Find where the given text appears and provide that cell's center as [X, Y] coordinate. 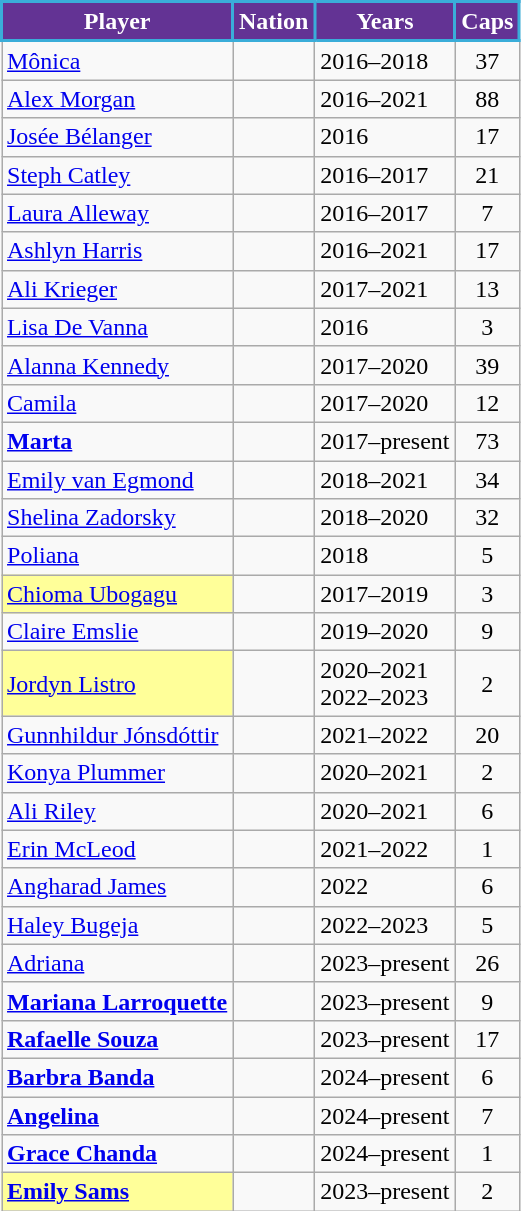
Adriana [118, 963]
2019–2020 [385, 632]
Chioma Ubogagu [118, 594]
2020–20212022–2023 [385, 684]
2018 [385, 556]
Nation [274, 22]
Alanna Kennedy [118, 365]
Emily Sams [118, 1192]
Lisa De Vanna [118, 327]
Jordyn Listro [118, 684]
Claire Emslie [118, 632]
Ashlyn Harris [118, 251]
Angelina [118, 1115]
Gunnhildur Jónsdóttir [118, 735]
2017–2021 [385, 289]
20 [488, 735]
88 [488, 99]
2017–present [385, 441]
Marta [118, 441]
Emily van Egmond [118, 479]
2022 [385, 887]
Konya Plummer [118, 773]
21 [488, 175]
2017–2019 [385, 594]
Laura Alleway [118, 213]
Steph Catley [118, 175]
37 [488, 60]
Ali Riley [118, 811]
2016–2018 [385, 60]
Alex Morgan [118, 99]
39 [488, 365]
2022–2023 [385, 925]
2018–2021 [385, 479]
Angharad James [118, 887]
Barbra Banda [118, 1077]
Erin McLeod [118, 849]
Poliana [118, 556]
13 [488, 289]
Camila [118, 403]
Years [385, 22]
Grace Chanda [118, 1154]
Ali Krieger [118, 289]
34 [488, 479]
Mariana Larroquette [118, 1001]
Caps [488, 22]
2018–2020 [385, 518]
32 [488, 518]
26 [488, 963]
Haley Bugeja [118, 925]
Shelina Zadorsky [118, 518]
Mônica [118, 60]
73 [488, 441]
Rafaelle Souza [118, 1039]
12 [488, 403]
Player [118, 22]
Josée Bélanger [118, 137]
